Identify which cell holds the provided text, then report its (x, y) central coordinate. 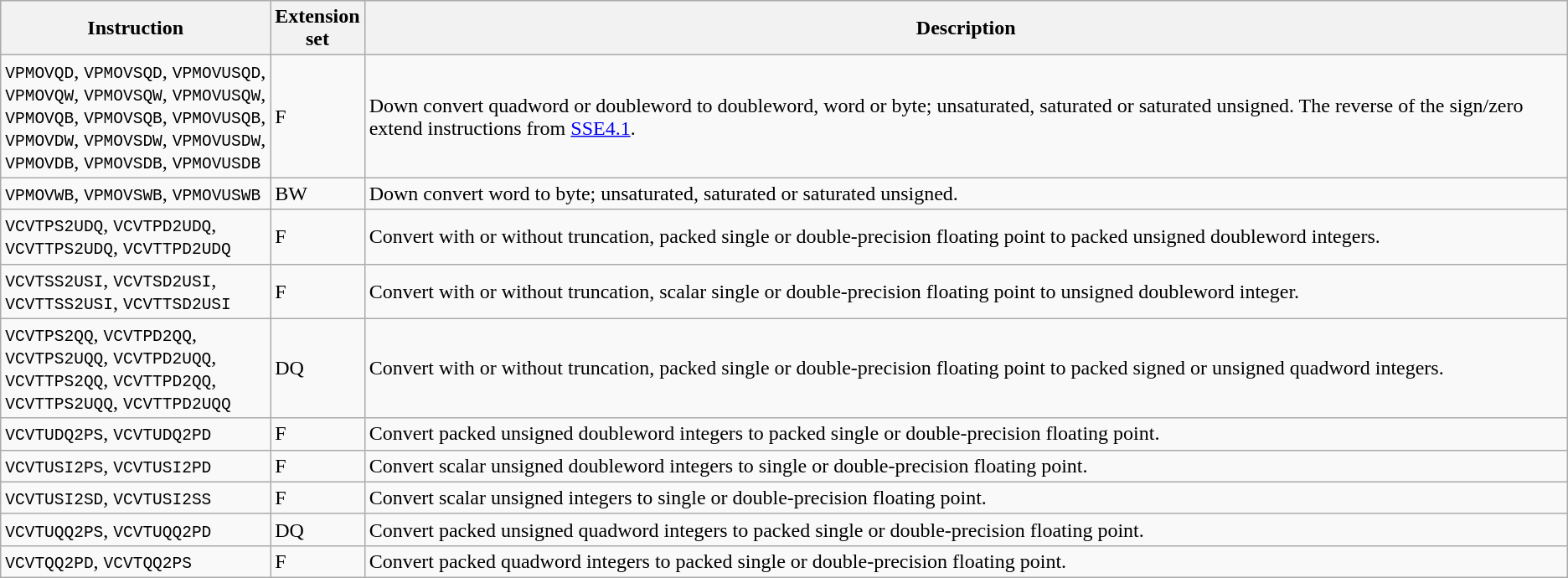
Instruction (136, 28)
VCVTUQQ2PS, VCVTUQQ2PD (136, 529)
Convert packed unsigned doubleword integers to packed single or double-precision floating point. (966, 434)
VCVTUSI2SD, VCVTUSI2SS (136, 498)
Convert packed quadword integers to packed single or double-precision floating point. (966, 561)
VCVTPS2UDQ, VCVTPD2UDQ,VCVTTPS2UDQ, VCVTTPD2UDQ (136, 236)
Down convert word to byte; unsaturated, saturated or saturated unsigned. (966, 194)
BW (317, 194)
Convert with or without truncation, packed single or double-precision floating point to packed signed or unsigned quadword integers. (966, 369)
VCVTUSI2PS, VCVTUSI2PD (136, 466)
VCVTSS2USI, VCVTSD2USI,VCVTTSS2USI, VCVTTSD2USI (136, 292)
VPMOVQD, VPMOVSQD, VPMOVUSQD,VPMOVQW, VPMOVSQW, VPMOVUSQW,VPMOVQB, VPMOVSQB, VPMOVUSQB,VPMOVDW, VPMOVSDW, VPMOVUSDW,VPMOVDB, VPMOVSDB, VPMOVUSDB (136, 116)
Convert with or without truncation, scalar single or double-precision floating point to unsigned doubleword integer. (966, 292)
Description (966, 28)
Convert scalar unsigned integers to single or double-precision floating point. (966, 498)
VPMOVWB, VPMOVSWB, VPMOVUSWB (136, 194)
VCVTQQ2PD, VCVTQQ2PS (136, 561)
Extensionset (317, 28)
VCVTPS2QQ, VCVTPD2QQ,VCVTPS2UQQ, VCVTPD2UQQ,VCVTTPS2QQ, VCVTTPD2QQ,VCVTTPS2UQQ, VCVTTPD2UQQ (136, 369)
VCVTUDQ2PS, VCVTUDQ2PD (136, 434)
Convert with or without truncation, packed single or double-precision floating point to packed unsigned doubleword integers. (966, 236)
Convert packed unsigned quadword integers to packed single or double-precision floating point. (966, 529)
Convert scalar unsigned doubleword integers to single or double-precision floating point. (966, 466)
